Return (X, Y) of the center of cell containing provided text 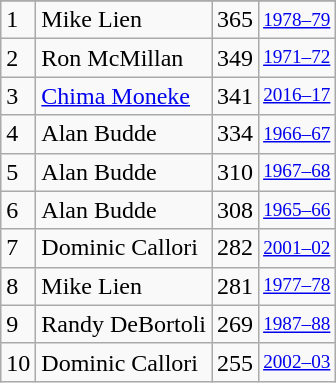
1971–72 (297, 58)
1966–67 (297, 134)
269 (236, 324)
365 (236, 20)
6 (18, 210)
9 (18, 324)
2002–03 (297, 362)
4 (18, 134)
7 (18, 248)
255 (236, 362)
334 (236, 134)
341 (236, 96)
Ron McMillan (124, 58)
281 (236, 286)
1978–79 (297, 20)
310 (236, 172)
1967–68 (297, 172)
Randy DeBortoli (124, 324)
Chima Moneke (124, 96)
8 (18, 286)
349 (236, 58)
1977–78 (297, 286)
3 (18, 96)
1987–88 (297, 324)
308 (236, 210)
282 (236, 248)
2001–02 (297, 248)
1 (18, 20)
2 (18, 58)
5 (18, 172)
2016–17 (297, 96)
1965–66 (297, 210)
10 (18, 362)
